Detect which cell encompasses the target text, then output its [x, y] center coordinate. 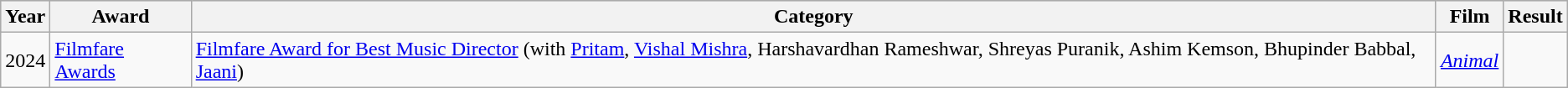
Filmfare Awards [121, 60]
Animal [1469, 60]
2024 [25, 60]
Result [1535, 17]
Year [25, 17]
Category [813, 17]
Award [121, 17]
Film [1469, 17]
Filmfare Award for Best Music Director (with Pritam, Vishal Mishra, Harshavardhan Rameshwar, Shreyas Puranik, Ashim Kemson, Bhupinder Babbal, Jaani) [813, 60]
